Extract the (X, Y) coordinate from the center of the cell holding the provided text.  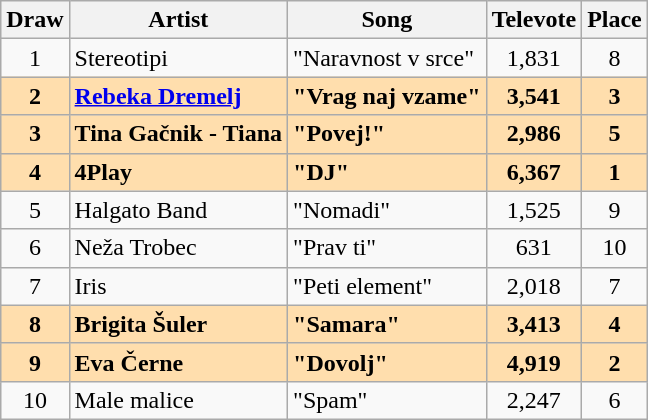
3,541 (534, 96)
Brigita Šuler (178, 324)
Eva Černe (178, 362)
"Vrag naj vzame" (388, 96)
Iris (178, 286)
"Nomadi" (388, 210)
Tina Gačnik - Tiana (178, 134)
Neža Trobec (178, 248)
Televote (534, 20)
"Prav ti" (388, 248)
631 (534, 248)
"Dovolj" (388, 362)
Halgato Band (178, 210)
"Peti element" (388, 286)
"DJ" (388, 172)
"Povej!" (388, 134)
1,831 (534, 58)
Rebeka Dremelj (178, 96)
2,247 (534, 400)
3,413 (534, 324)
"Samara" (388, 324)
Draw (35, 20)
Place (615, 20)
Song (388, 20)
4,919 (534, 362)
Stereotipi (178, 58)
2,986 (534, 134)
Male malice (178, 400)
1,525 (534, 210)
"Spam" (388, 400)
"Naravnost v srce" (388, 58)
4Play (178, 172)
6,367 (534, 172)
2,018 (534, 286)
Artist (178, 20)
